Search for the cell housing the specified text and yield its [X, Y] center coordinate. 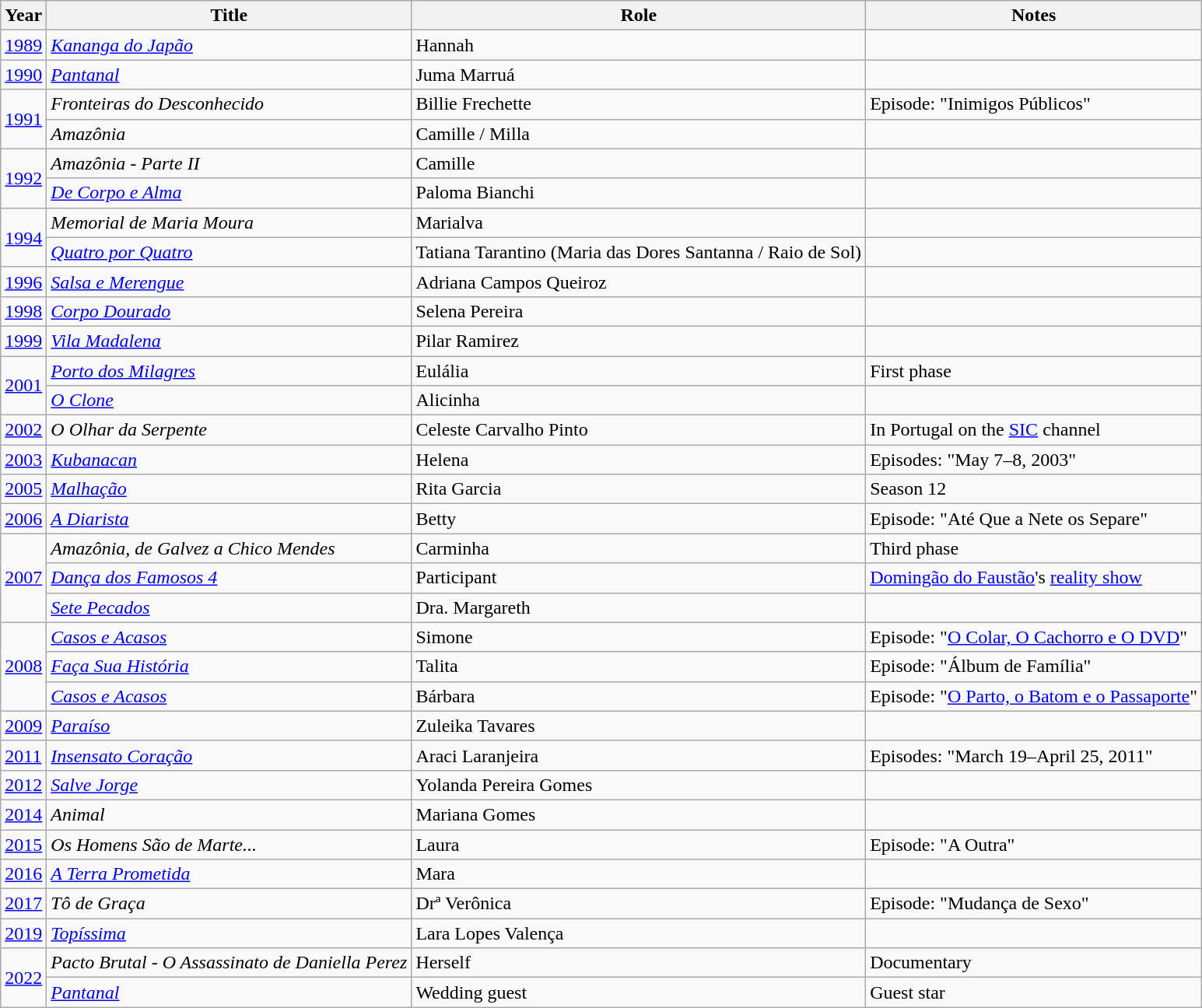
Lara Lopes Valença [639, 933]
Celeste Carvalho Pinto [639, 430]
Adriana Campos Queiroz [639, 282]
2002 [23, 430]
Season 12 [1034, 489]
Talita [639, 667]
2014 [23, 814]
Topíssima [229, 933]
Zuleika Tavares [639, 726]
2022 [23, 978]
Quatro por Quatro [229, 252]
Wedding guest [639, 992]
Episode: "A Outra" [1034, 844]
Camille / Milla [639, 134]
1999 [23, 341]
2015 [23, 844]
Episode: "Inimigos Públicos" [1034, 104]
Hannah [639, 45]
Guest star [1034, 992]
Episode: "Até Que a Nete os Separe" [1034, 519]
Billie Frechette [639, 104]
2016 [23, 874]
Juma Marruá [639, 75]
Participant [639, 578]
Carminha [639, 548]
Title [229, 16]
Episode: "O Colar, O Cachorro e O DVD" [1034, 637]
Episode: "O Parto, o Batom e o Passaporte" [1034, 696]
Camille [639, 163]
First phase [1034, 371]
Mariana Gomes [639, 814]
Alicinha [639, 401]
Herself [639, 963]
Porto dos Milagres [229, 371]
In Portugal on the SIC channel [1034, 430]
1998 [23, 311]
Dança dos Famosos 4 [229, 578]
Insensato Coração [229, 755]
2019 [23, 933]
Kubanacan [229, 460]
Os Homens São de Marte... [229, 844]
Kananga do Japão [229, 45]
Araci Laranjeira [639, 755]
2017 [23, 904]
2006 [23, 519]
Helena [639, 460]
2003 [23, 460]
Amazônia [229, 134]
Marialva [639, 222]
1994 [23, 237]
Salsa e Merengue [229, 282]
1989 [23, 45]
Domingão do Faustão's reality show [1034, 578]
Amazônia - Parte II [229, 163]
Simone [639, 637]
Sete Pecados [229, 607]
A Diarista [229, 519]
Fronteiras do Desconhecido [229, 104]
O Olhar da Serpente [229, 430]
A Terra Prometida [229, 874]
Vila Madalena [229, 341]
Tô de Graça [229, 904]
Corpo Dourado [229, 311]
2012 [23, 785]
1991 [23, 119]
Third phase [1034, 548]
Episodes: "May 7–8, 2003" [1034, 460]
Pacto Brutal - O Assassinato de Daniella Perez [229, 963]
Malhação [229, 489]
Selena Pereira [639, 311]
Laura [639, 844]
Episode: "Mudança de Sexo" [1034, 904]
Amazônia, de Galvez a Chico Mendes [229, 548]
Memorial de Maria Moura [229, 222]
1992 [23, 178]
Tatiana Tarantino (Maria das Dores Santanna / Raio de Sol) [639, 252]
Notes [1034, 16]
Salve Jorge [229, 785]
De Corpo e Alma [229, 193]
Eulália [639, 371]
Documentary [1034, 963]
O Clone [229, 401]
Dra. Margareth [639, 607]
2011 [23, 755]
Faça Sua História [229, 667]
Role [639, 16]
Bárbara [639, 696]
Betty [639, 519]
Animal [229, 814]
2007 [23, 578]
Yolanda Pereira Gomes [639, 785]
Year [23, 16]
Drª Verônica [639, 904]
Rita Garcia [639, 489]
Pilar Ramirez [639, 341]
Episodes: "March 19–April 25, 2011" [1034, 755]
Paloma Bianchi [639, 193]
1996 [23, 282]
2001 [23, 386]
Episode: "Álbum de Família" [1034, 667]
Paraíso [229, 726]
2008 [23, 667]
2005 [23, 489]
1990 [23, 75]
2009 [23, 726]
Mara [639, 874]
